Capture the cell that displays the provided text and extract its (X, Y) central coordinate. 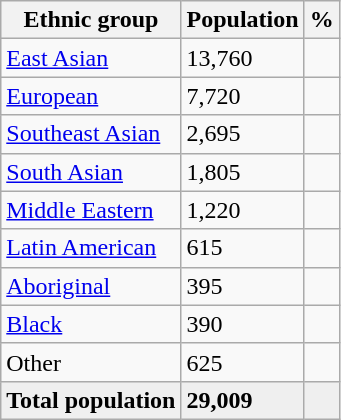
Other (91, 362)
South Asian (91, 172)
615 (242, 248)
2,695 (242, 134)
1,220 (242, 210)
Southeast Asian (91, 134)
Latin American (91, 248)
7,720 (242, 96)
% (322, 20)
East Asian (91, 58)
390 (242, 324)
Middle Eastern (91, 210)
395 (242, 286)
625 (242, 362)
Ethnic group (91, 20)
Black (91, 324)
European (91, 96)
13,760 (242, 58)
Aboriginal (91, 286)
1,805 (242, 172)
29,009 (242, 400)
Population (242, 20)
Total population (91, 400)
